For the text-containing cell, return its midpoint in (x, y) coordinate format. 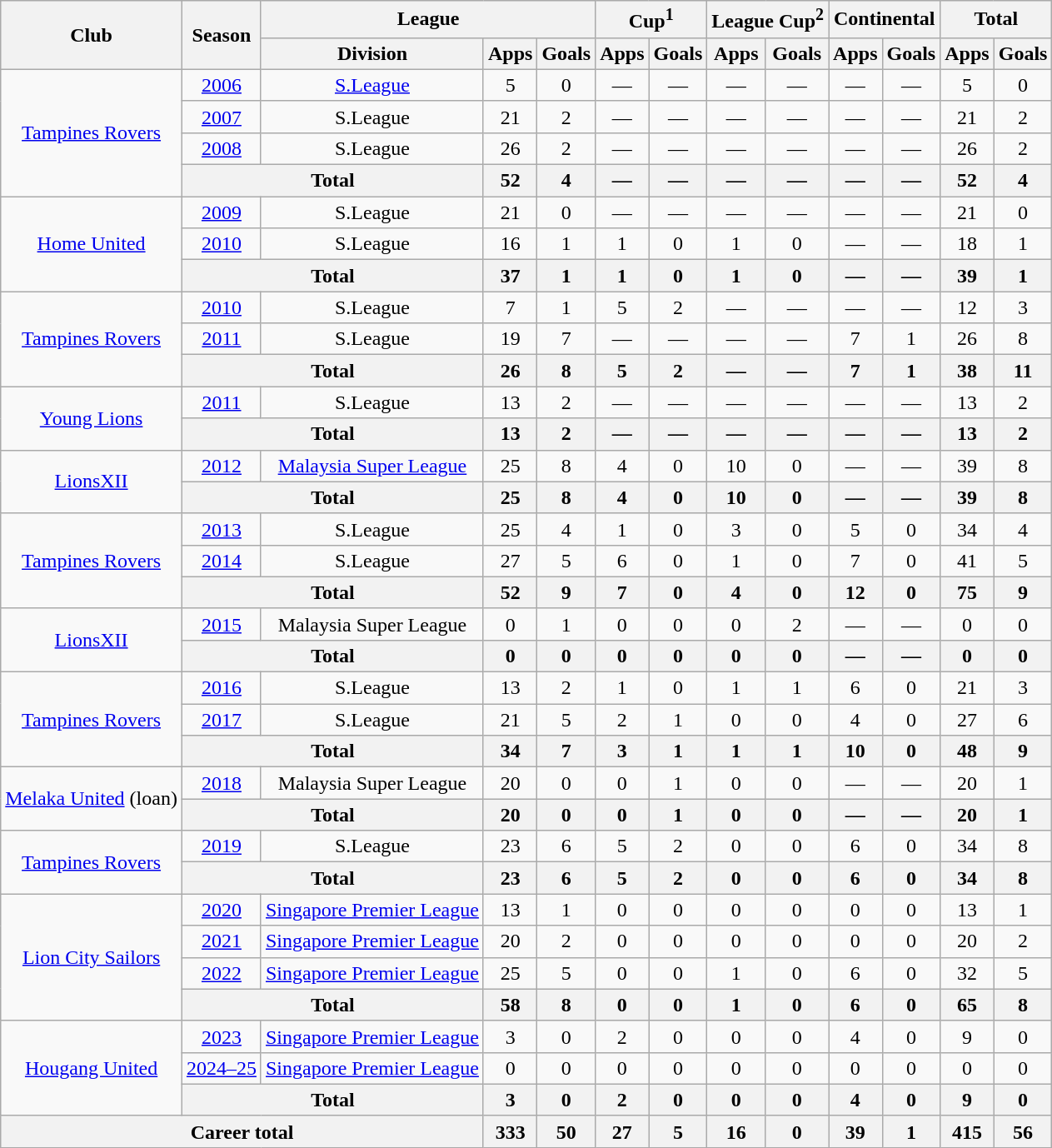
Continental (885, 20)
2007 (222, 117)
37 (510, 276)
333 (510, 1131)
65 (967, 1005)
32 (967, 973)
2019 (222, 846)
Cup1 (651, 20)
19 (510, 339)
58 (510, 1005)
2017 (222, 720)
2012 (222, 466)
48 (967, 751)
League (428, 20)
Young Lions (92, 418)
Career total (242, 1131)
Melaka United (loan) (92, 799)
2013 (222, 529)
50 (566, 1131)
2014 (222, 561)
2022 (222, 973)
2018 (222, 783)
18 (967, 244)
75 (967, 592)
Lion City Sailors (92, 957)
11 (1023, 371)
2023 (222, 1036)
56 (1023, 1131)
League Cup2 (768, 20)
2021 (222, 941)
Hougang United (92, 1068)
415 (967, 1131)
2024–25 (222, 1068)
2009 (222, 212)
2008 (222, 148)
2020 (222, 910)
38 (967, 371)
41 (967, 561)
Home United (92, 244)
Club (92, 35)
2016 (222, 688)
Division (371, 53)
2006 (222, 85)
Season (222, 35)
2015 (222, 624)
